Capture the cell that displays the provided text and extract its (x, y) central coordinate. 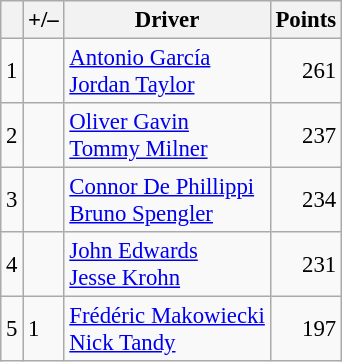
Oliver Gavin Tommy Milner (167, 136)
231 (306, 264)
+/– (44, 20)
3 (12, 200)
261 (306, 72)
5 (12, 330)
John Edwards Jesse Krohn (167, 264)
Driver (167, 20)
Antonio García Jordan Taylor (167, 72)
4 (12, 264)
Points (306, 20)
Connor De Phillippi Bruno Spengler (167, 200)
Frédéric Makowiecki Nick Tandy (167, 330)
2 (12, 136)
234 (306, 200)
237 (306, 136)
197 (306, 330)
